Determine the (x, y) coordinate at the center of the cell enclosing the given text.  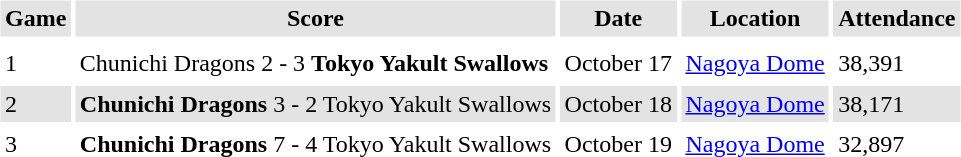
October 18 (618, 104)
Game (35, 18)
38,171 (897, 104)
October 17 (618, 64)
Attendance (897, 18)
Score (315, 18)
1 (35, 64)
Chunichi Dragons 2 - 3 Tokyo Yakult Swallows (315, 64)
38,391 (897, 64)
Date (618, 18)
2 (35, 104)
Chunichi Dragons 3 - 2 Tokyo Yakult Swallows (315, 104)
Location (755, 18)
